From the cell containing the given text, extract its center point as (x, y) coordinate. 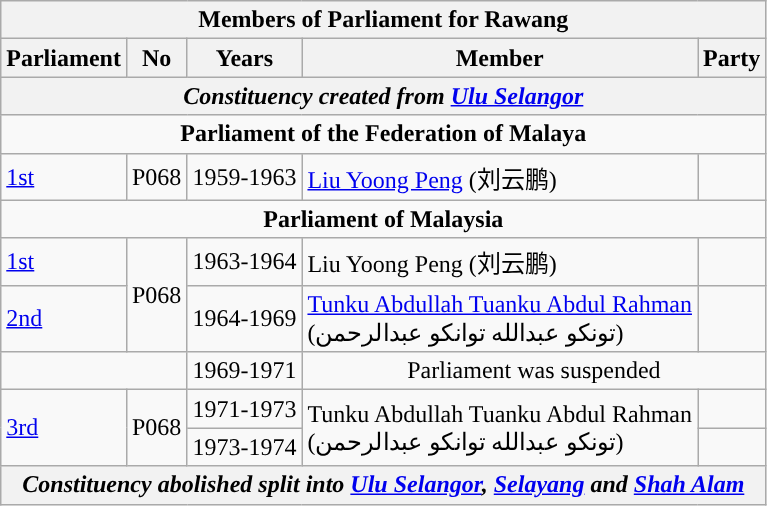
Years (244, 58)
No (156, 58)
Party (732, 58)
Member (500, 58)
1971-1973 (244, 409)
1969-1971 (244, 371)
Parliament of Malaysia (384, 219)
Parliament (64, 58)
Parliament was suspended (534, 371)
1963-1964 (244, 262)
Constituency created from Ulu Selangor (384, 96)
1973-1974 (244, 447)
1964-1969 (244, 318)
1959-1963 (244, 176)
Constituency abolished split into Ulu Selangor, Selayang and Shah Alam (384, 485)
3rd (64, 428)
Members of Parliament for Rawang (384, 20)
2nd (64, 318)
Parliament of the Federation of Malaya (384, 134)
